Provide the [x, y] coordinate of the cell's center where the given text is located.  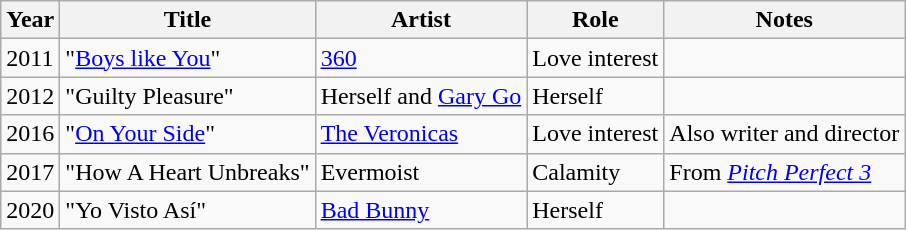
2017 [30, 172]
Herself and Gary Go [421, 96]
"Boys like You" [188, 58]
"On Your Side" [188, 134]
From Pitch Perfect 3 [784, 172]
2011 [30, 58]
Artist [421, 20]
Role [596, 20]
2012 [30, 96]
Year [30, 20]
Notes [784, 20]
Evermoist [421, 172]
360 [421, 58]
The Veronicas [421, 134]
"Yo Visto Así" [188, 210]
Calamity [596, 172]
"How A Heart Unbreaks" [188, 172]
2016 [30, 134]
2020 [30, 210]
Title [188, 20]
Also writer and director [784, 134]
"Guilty Pleasure" [188, 96]
Bad Bunny [421, 210]
